Pinpoint the cell where the given text exists, returning its [x, y] midpoint coordinate. 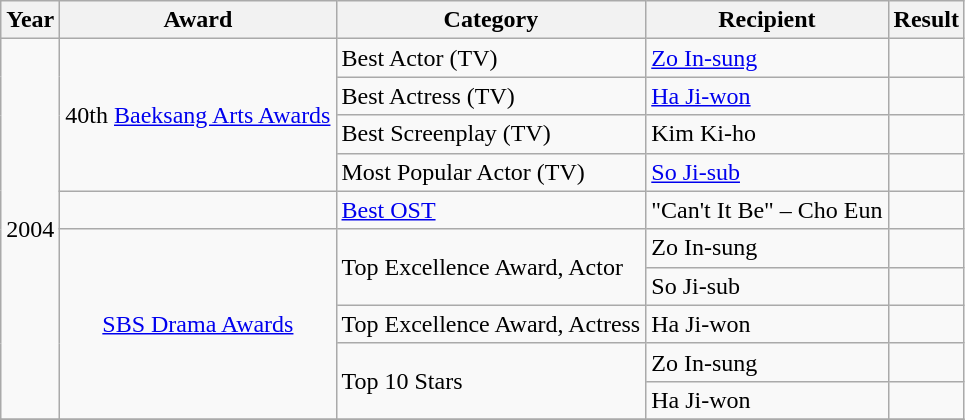
Top Excellence Award, Actress [491, 324]
2004 [30, 230]
40th Baeksang Arts Awards [198, 115]
Best Actor (TV) [491, 58]
Best Actress (TV) [491, 96]
Result [926, 20]
Recipient [767, 20]
Best Screenplay (TV) [491, 134]
Top 10 Stars [491, 381]
Top Excellence Award, Actor [491, 267]
Category [491, 20]
SBS Drama Awards [198, 324]
Best OST [491, 210]
"Can't It Be" – Cho Eun [767, 210]
Year [30, 20]
Kim Ki-ho [767, 134]
Most Popular Actor (TV) [491, 172]
Award [198, 20]
